Find where the given text appears and provide that cell's center as (x, y) coordinate. 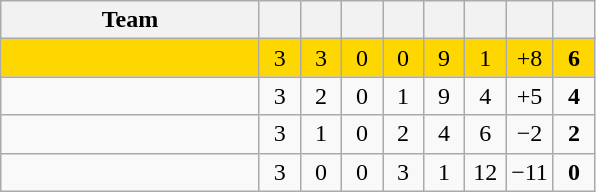
12 (486, 172)
+8 (530, 58)
Team (130, 20)
−2 (530, 134)
−11 (530, 172)
+5 (530, 96)
